From the cell containing the given text, extract its center point as [x, y] coordinate. 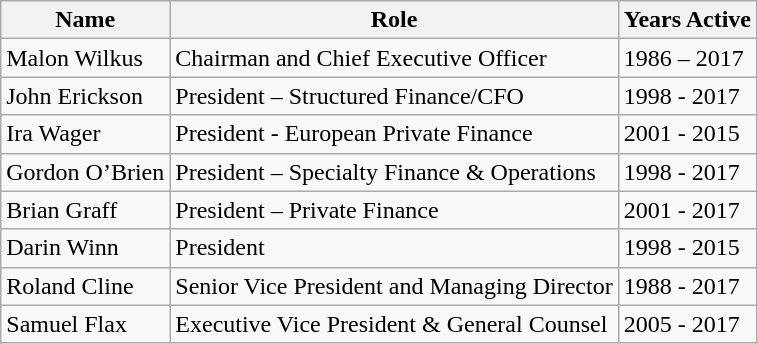
2005 - 2017 [687, 324]
Darin Winn [86, 248]
John Erickson [86, 96]
Samuel Flax [86, 324]
President – Private Finance [394, 210]
Malon Wilkus [86, 58]
1986 – 2017 [687, 58]
1998 - 2015 [687, 248]
Brian Graff [86, 210]
Role [394, 20]
President [394, 248]
President - European Private Finance [394, 134]
Roland Cline [86, 286]
Years Active [687, 20]
President – Specialty Finance & Operations [394, 172]
2001 - 2017 [687, 210]
Executive Vice President & General Counsel [394, 324]
Gordon O’Brien [86, 172]
President – Structured Finance/CFO [394, 96]
1988 - 2017 [687, 286]
Ira Wager [86, 134]
2001 - 2015 [687, 134]
Name [86, 20]
Chairman and Chief Executive Officer [394, 58]
Senior Vice President and Managing Director [394, 286]
